Detect which cell encompasses the target text, then output its [X, Y] center coordinate. 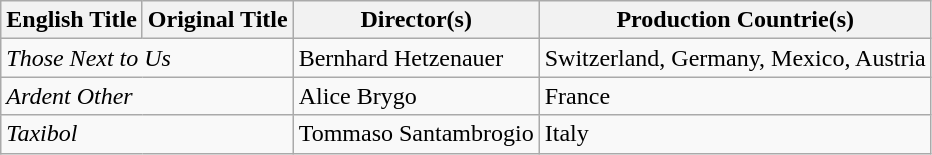
Tommaso Santambrogio [416, 134]
English Title [72, 20]
Original Title [218, 20]
Alice Brygo [416, 96]
Those Next to Us [147, 58]
France [735, 96]
Ardent Other [147, 96]
Director(s) [416, 20]
Italy [735, 134]
Bernhard Hetzenauer [416, 58]
Production Countrie(s) [735, 20]
Taxibol [147, 134]
Switzerland, Germany, Mexico, Austria [735, 58]
